Identify which cell holds the provided text, then report its [X, Y] central coordinate. 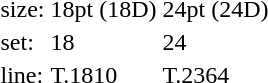
18 [104, 42]
